Capture the cell that displays the provided text and extract its (x, y) central coordinate. 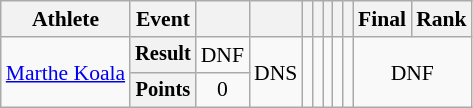
0 (222, 90)
Result (163, 55)
Marthe Koala (66, 72)
Points (163, 90)
Final (382, 19)
Event (163, 19)
DNS (276, 72)
Athlete (66, 19)
Rank (442, 19)
